Determine the (X, Y) coordinate at the center of the cell enclosing the given text.  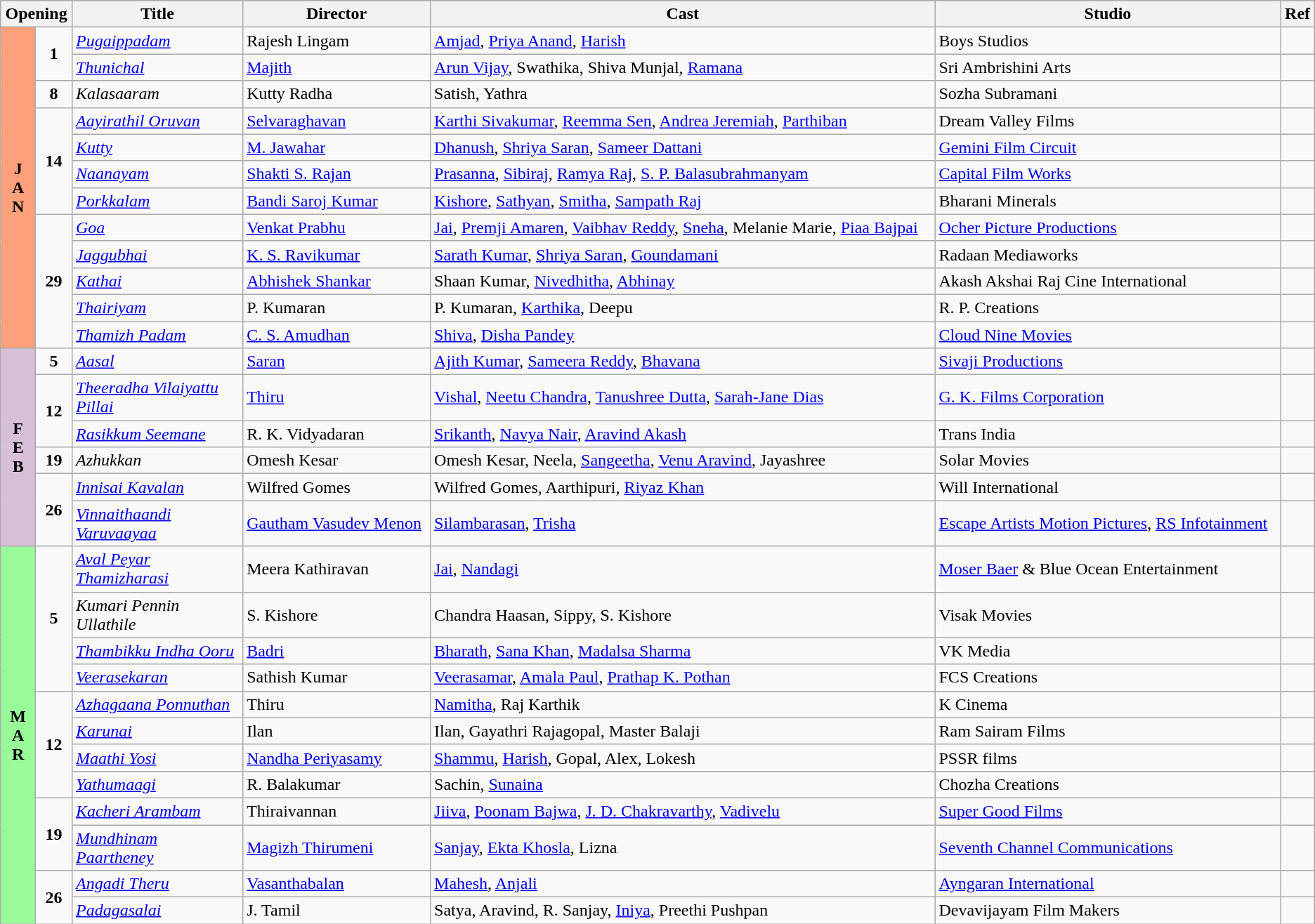
Jai, Nandagi (683, 569)
Dhanush, Shriya Saran, Sameer Dattani (683, 147)
Prasanna, Sibiraj, Ramya Raj, S. P. Balasubrahmanyam (683, 174)
Maathi Yosi (157, 758)
Amjad, Priya Anand, Harish (683, 41)
Thairiyam (157, 308)
Majith (337, 67)
Saran (337, 362)
Rajesh Lingam (337, 41)
Vishal, Neetu Chandra, Tanushree Dutta, Sarah-Jane Dias (683, 397)
Title (157, 14)
R. Balakumar (337, 784)
PSSR films (1108, 758)
R. K. Vidyadaran (337, 434)
Thambikku Indha Ooru (157, 651)
Sarath Kumar, Shriya Saran, Goundamani (683, 254)
Sivaji Productions (1108, 362)
Ocher Picture Productions (1108, 227)
Capital Film Works (1108, 174)
Arun Vijay, Swathika, Shiva Munjal, Ramana (683, 67)
Karunai (157, 731)
Magizh Thirumeni (337, 847)
Satya, Aravind, R. Sanjay, Iniya, Preethi Pushpan (683, 911)
Ayngaran International (1108, 884)
JAN (18, 188)
Mundhinam Paartheney (157, 847)
Ilan (337, 731)
Thamizh Padam (157, 335)
29 (54, 281)
P. Kumaran (337, 308)
M. Jawahar (337, 147)
J. Tamil (337, 911)
Super Good Films (1108, 811)
Thiraivannan (337, 811)
Cloud Nine Movies (1108, 335)
Kutty (157, 147)
Ref (1297, 14)
C. S. Amudhan (337, 335)
Selvaraghavan (337, 121)
G. K. Films Corporation (1108, 397)
Chandra Haasan, Sippy, S. Kishore (683, 615)
Padagasalai (157, 911)
Ilan, Gayathri Rajagopal, Master Balaji (683, 731)
Vasanthabalan (337, 884)
Thunichal (157, 67)
Mahesh, Anjali (683, 884)
Bharath, Sana Khan, Madalsa Sharma (683, 651)
FEB (18, 447)
Azhukkan (157, 461)
K Cinema (1108, 704)
Akash Akshai Raj Cine International (1108, 281)
Angadi Theru (157, 884)
S. Kishore (337, 615)
Porkkalam (157, 201)
Solar Movies (1108, 461)
Cast (683, 14)
Jai, Premji Amaren, Vaibhav Reddy, Sneha, Melanie Marie, Piaa Bajpai (683, 227)
Opening (37, 14)
Omesh Kesar (337, 461)
Gautham Vasudev Menon (337, 524)
Jaggubhai (157, 254)
VK Media (1108, 651)
P. Kumaran, Karthika, Deepu (683, 308)
Nandha Periyasamy (337, 758)
Satish, Yathra (683, 94)
Kacheri Arambam (157, 811)
Bharani Minerals (1108, 201)
Jiiva, Poonam Bajwa, J. D. Chakravarthy, Vadivelu (683, 811)
Seventh Channel Communications (1108, 847)
Yathumaagi (157, 784)
Aval Peyar Thamizharasi (157, 569)
Naanayam (157, 174)
Wilfred Gomes (337, 487)
K. S. Ravikumar (337, 254)
Sachin, Sunaina (683, 784)
Gemini Film Circuit (1108, 147)
Theeradha Vilaiyattu Pillai (157, 397)
Moser Baer & Blue Ocean Entertainment (1108, 569)
Goa (157, 227)
Azhagaana Ponnuthan (157, 704)
Kishore, Sathyan, Smitha, Sampath Raj (683, 201)
Sanjay, Ekta Khosla, Lizna (683, 847)
Bandi Saroj Kumar (337, 201)
Venkat Prabhu (337, 227)
Ajith Kumar, Sameera Reddy, Bhavana (683, 362)
Aasal (157, 362)
Kathai (157, 281)
Boys Studios (1108, 41)
Kalasaaram (157, 94)
Srikanth, Navya Nair, Aravind Akash (683, 434)
Visak Movies (1108, 615)
Dream Valley Films (1108, 121)
Rasikkum Seemane (157, 434)
Director (337, 14)
Sathish Kumar (337, 678)
Sri Ambrishini Arts (1108, 67)
Shammu, Harish, Gopal, Alex, Lokesh (683, 758)
Shiva, Disha Pandey (683, 335)
Studio (1108, 14)
14 (54, 161)
Badri (337, 651)
1 (54, 54)
Aayirathil Oruvan (157, 121)
Radaan Mediaworks (1108, 254)
8 (54, 94)
Shaan Kumar, Nivedhitha, Abhinay (683, 281)
Abhishek Shankar (337, 281)
MAR (18, 735)
Escape Artists Motion Pictures, RS Infotainment (1108, 524)
Wilfred Gomes, Aarthipuri, Riyaz Khan (683, 487)
Omesh Kesar, Neela, Sangeetha, Venu Aravind, Jayashree (683, 461)
Shakti S. Rajan (337, 174)
Meera Kathiravan (337, 569)
Vinnaithaandi Varuvaayaa (157, 524)
Sozha Subramani (1108, 94)
R. P. Creations (1108, 308)
Innisai Kavalan (157, 487)
Pugaippadam (157, 41)
Veerasamar, Amala Paul, Prathap K. Pothan (683, 678)
Namitha, Raj Karthik (683, 704)
Karthi Sivakumar, Reemma Sen, Andrea Jeremiah, Parthiban (683, 121)
Trans India (1108, 434)
Kutty Radha (337, 94)
Kumari Pennin Ullathile (157, 615)
Veerasekaran (157, 678)
Devavijayam Film Makers (1108, 911)
Ram Sairam Films (1108, 731)
Silambarasan, Trisha (683, 524)
FCS Creations (1108, 678)
Will International (1108, 487)
Chozha Creations (1108, 784)
